Provide the [X, Y] coordinate of the cell's center where the given text is located.  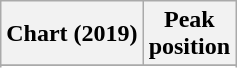
Chart (2019) [72, 34]
Peakposition [189, 34]
